Locate the cell with the specified text and output its [x, y] center coordinate. 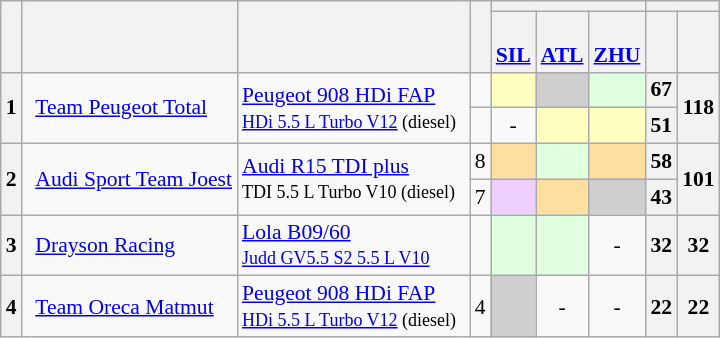
8 [480, 162]
43 [661, 197]
58 [661, 162]
3 [12, 246]
7 [480, 197]
Audi R15 TDI plusTDI 5.5 L Turbo V10 (diesel) [348, 180]
ZHU [618, 42]
Team Peugeot Total [134, 108]
Drayson Racing [134, 246]
Lola B09/60Judd GV5.5 S2 5.5 L V10 [348, 246]
Team Oreca Matmut [134, 306]
1 [12, 108]
118 [698, 108]
ATL [562, 42]
SIL [514, 42]
51 [661, 126]
101 [698, 180]
2 [12, 180]
67 [661, 90]
Audi Sport Team Joest [134, 180]
